Pinpoint the cell where the given text exists, returning its (X, Y) midpoint coordinate. 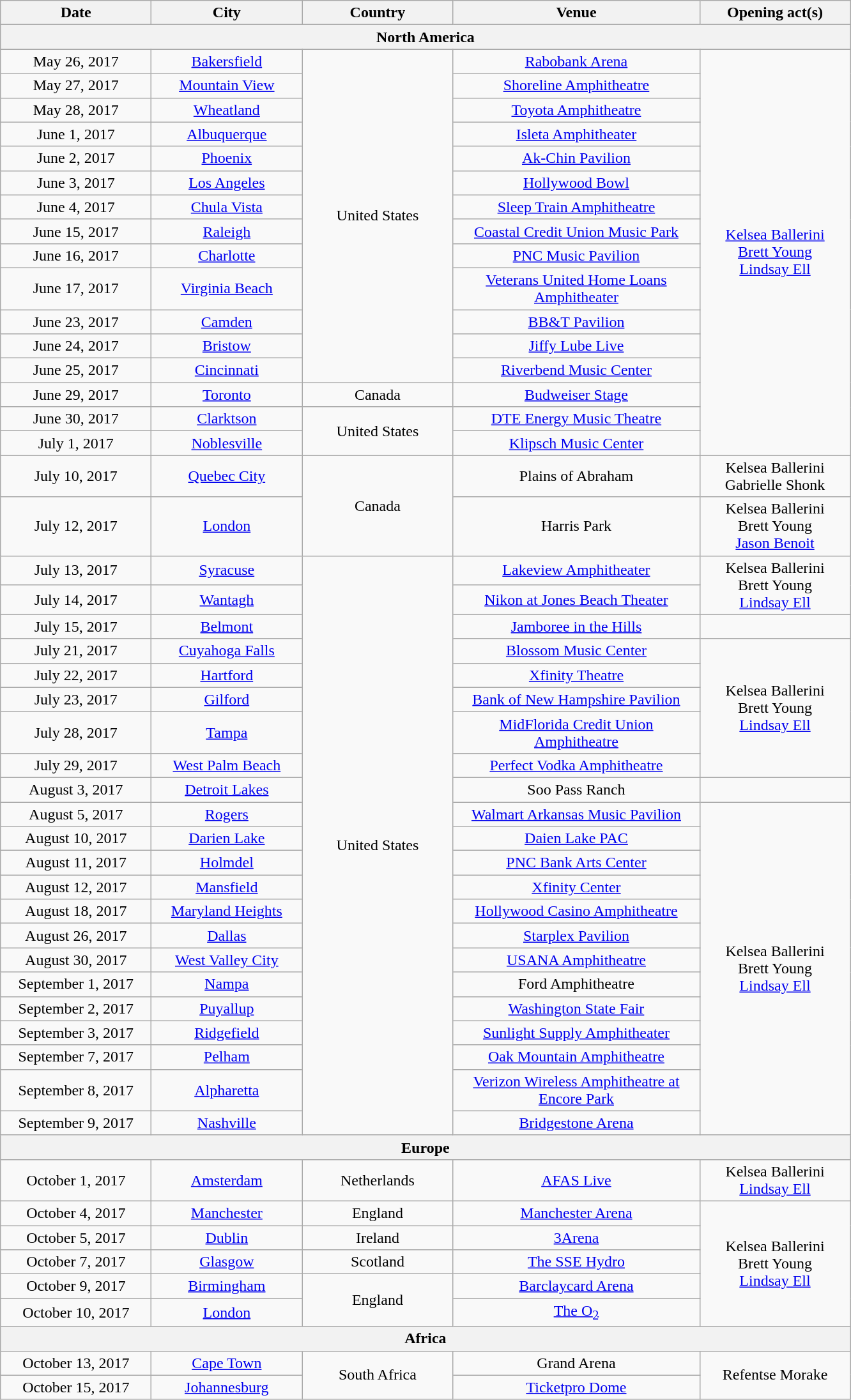
Walmart Arkansas Music Pavilion (576, 814)
October 4, 2017 (76, 1213)
June 30, 2017 (76, 419)
West Valley City (227, 960)
Detroit Lakes (227, 789)
August 10, 2017 (76, 839)
June 15, 2017 (76, 231)
Pelham (227, 1057)
Clarktson (227, 419)
Nikon at Jones Beach Theater (576, 600)
City (227, 13)
Riverbend Music Center (576, 370)
September 9, 2017 (76, 1123)
Los Angeles (227, 183)
Ireland (378, 1237)
South Africa (378, 1375)
Quebec City (227, 476)
Kelsea BalleriniBrett YoungJason Benoit (775, 526)
Mountain View (227, 86)
Starplex Pavilion (576, 936)
October 10, 2017 (76, 1312)
June 2, 2017 (76, 158)
Veterans United Home Loans Amphitheater (576, 289)
Budweiser Stage (576, 395)
Opening act(s) (775, 13)
Isleta Amphitheater (576, 134)
May 26, 2017 (76, 61)
Washington State Fair (576, 1008)
August 11, 2017 (76, 863)
July 28, 2017 (76, 732)
Daien Lake PAC (576, 839)
Cape Town (227, 1363)
Glasgow (227, 1262)
October 1, 2017 (76, 1180)
June 3, 2017 (76, 183)
Belmont (227, 627)
North America (425, 37)
The SSE Hydro (576, 1262)
June 29, 2017 (76, 395)
Xfinity Theatre (576, 675)
May 28, 2017 (76, 110)
Bakersfield (227, 61)
September 7, 2017 (76, 1057)
DTE Energy Music Theatre (576, 419)
3Arena (576, 1237)
Hollywood Bowl (576, 183)
Alpharetta (227, 1090)
October 9, 2017 (76, 1286)
Cuyahoga Falls (227, 651)
Rogers (227, 814)
Africa (425, 1339)
July 1, 2017 (76, 443)
Kelsea BalleriniGabrielle Shonk (775, 476)
Phoenix (227, 158)
July 22, 2017 (76, 675)
Ak-Chin Pavilion (576, 158)
August 12, 2017 (76, 887)
West Palm Beach (227, 765)
July 13, 2017 (76, 570)
July 12, 2017 (76, 526)
MidFlorida Credit Union Amphitheatre (576, 732)
Amsterdam (227, 1180)
AFAS Live (576, 1180)
Plains of Abraham (576, 476)
Blossom Music Center (576, 651)
October 7, 2017 (76, 1262)
Kelsea Ballerini Brett YoungLindsay Ell (775, 1263)
Gilford (227, 699)
Manchester Arena (576, 1213)
Lakeview Amphitheater (576, 570)
Perfect Vodka Amphitheatre (576, 765)
July 21, 2017 (76, 651)
September 2, 2017 (76, 1008)
Wheatland (227, 110)
Bridgestone Arena (576, 1123)
Manchester (227, 1213)
August 30, 2017 (76, 960)
Syracuse (227, 570)
August 18, 2017 (76, 911)
October 13, 2017 (76, 1363)
Grand Arena (576, 1363)
July 29, 2017 (76, 765)
Darien Lake (227, 839)
June 4, 2017 (76, 207)
Noblesville (227, 443)
Scotland (378, 1262)
Harris Park (576, 526)
Wantagh (227, 600)
August 3, 2017 (76, 789)
Ticketpro Dome (576, 1387)
Puyallup (227, 1008)
Holmdel (227, 863)
Toyota Amphitheatre (576, 110)
Nashville (227, 1123)
Toronto (227, 395)
Shoreline Amphitheatre (576, 86)
Ford Amphitheatre (576, 984)
September 1, 2017 (76, 984)
Bristow (227, 346)
Jamboree in the Hills (576, 627)
Kelsea BalleriniLindsay Ell (775, 1180)
USANA Amphitheatre (576, 960)
BB&T Pavilion (576, 321)
July 23, 2017 (76, 699)
Bank of New Hampshire Pavilion (576, 699)
Venue (576, 13)
Barclaycard Arena (576, 1286)
Xfinity Center (576, 887)
Tampa (227, 732)
Virginia Beach (227, 289)
June 25, 2017 (76, 370)
Verizon Wireless Amphitheatre at Encore Park (576, 1090)
Date (76, 13)
Mansfield (227, 887)
Dallas (227, 936)
Raleigh (227, 231)
September 8, 2017 (76, 1090)
Hartford (227, 675)
June 16, 2017 (76, 255)
Coastal Credit Union Music Park (576, 231)
Chula Vista (227, 207)
Ridgefield (227, 1033)
July 15, 2017 (76, 627)
Charlotte (227, 255)
Birmingham (227, 1286)
PNC Bank Arts Center (576, 863)
The O2 (576, 1312)
Europe (425, 1147)
October 5, 2017 (76, 1237)
Maryland Heights (227, 911)
Sleep Train Amphitheatre (576, 207)
July 14, 2017 (76, 600)
Cincinnati (227, 370)
Camden (227, 321)
August 5, 2017 (76, 814)
Jiffy Lube Live (576, 346)
PNC Music Pavilion (576, 255)
August 26, 2017 (76, 936)
June 23, 2017 (76, 321)
July 10, 2017 (76, 476)
Netherlands (378, 1180)
Refentse Morake (775, 1375)
Rabobank Arena (576, 61)
June 17, 2017 (76, 289)
Soo Pass Ranch (576, 789)
May 27, 2017 (76, 86)
June 1, 2017 (76, 134)
Johannesburg (227, 1387)
Dublin (227, 1237)
Oak Mountain Amphitheatre (576, 1057)
Sunlight Supply Amphitheater (576, 1033)
Country (378, 13)
Klipsch Music Center (576, 443)
June 24, 2017 (76, 346)
Nampa (227, 984)
October 15, 2017 (76, 1387)
Hollywood Casino Amphitheatre (576, 911)
Albuquerque (227, 134)
September 3, 2017 (76, 1033)
